Detect which cell encompasses the target text, then output its [X, Y] center coordinate. 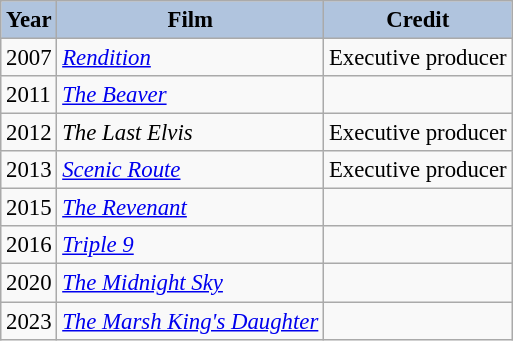
2020 [29, 283]
Film [190, 20]
Triple 9 [190, 245]
2023 [29, 321]
2016 [29, 245]
The Midnight Sky [190, 283]
The Revenant [190, 208]
2013 [29, 170]
2007 [29, 58]
2011 [29, 95]
Year [29, 20]
The Beaver [190, 95]
2012 [29, 133]
Credit [418, 20]
The Marsh King's Daughter [190, 321]
Rendition [190, 58]
Scenic Route [190, 170]
2015 [29, 208]
The Last Elvis [190, 133]
